Determine the [x, y] coordinate at the center of the cell enclosing the given text.  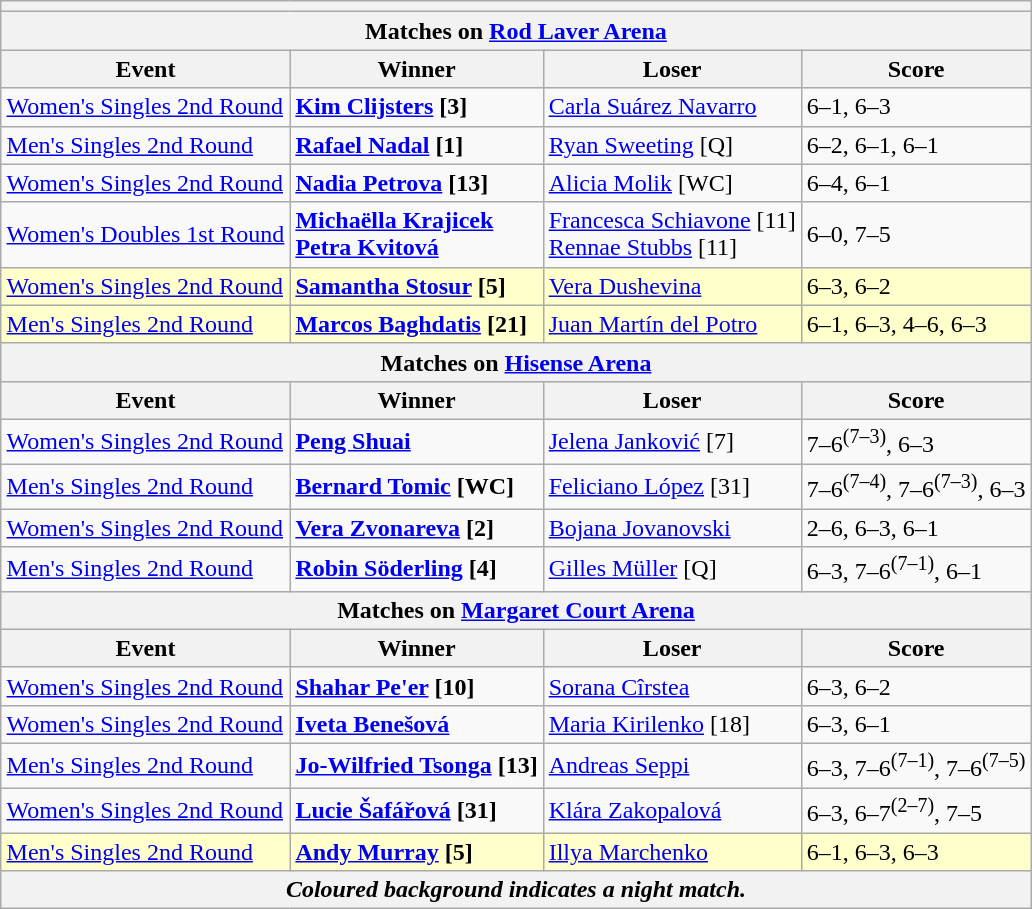
Kim Clijsters [3] [416, 107]
Sorana Cîrstea [672, 686]
Bernard Tomic [WC] [416, 486]
Alicia Molik [WC] [672, 183]
Shahar Pe'er [10] [416, 686]
Maria Kirilenko [18] [672, 724]
Vera Dushevina [672, 286]
Peng Shuai [416, 442]
Carla Suárez Navarro [672, 107]
Rafael Nadal [1] [416, 145]
Marcos Baghdatis [21] [416, 324]
Matches on Margaret Court Arena [516, 610]
7–6(7–4), 7–6(7–3), 6–3 [916, 486]
Coloured background indicates a night match. [516, 890]
Matches on Rod Laver Arena [516, 31]
Michaëlla Krajicek Petra Kvitová [416, 234]
7–6(7–3), 6–3 [916, 442]
Andreas Seppi [672, 766]
Nadia Petrova [13] [416, 183]
Matches on Hisense Arena [516, 362]
6–0, 7–5 [916, 234]
Ryan Sweeting [Q] [672, 145]
Robin Söderling [4] [416, 570]
6–2, 6–1, 6–1 [916, 145]
Lucie Šafářová [31] [416, 810]
Bojana Jovanovski [672, 528]
Juan Martín del Potro [672, 324]
6–4, 6–1 [916, 183]
Jelena Janković [7] [672, 442]
Iveta Benešová [416, 724]
Vera Zvonareva [2] [416, 528]
Women's Doubles 1st Round [146, 234]
6–1, 6–3, 6–3 [916, 852]
Francesca Schiavone [11] Rennae Stubbs [11] [672, 234]
Klára Zakopalová [672, 810]
6–3, 6–7(2–7), 7–5 [916, 810]
Samantha Stosur [5] [416, 286]
6–1, 6–3, 4–6, 6–3 [916, 324]
6–3, 6–1 [916, 724]
2–6, 6–3, 6–1 [916, 528]
6–3, 7–6(7–1), 7–6(7–5) [916, 766]
Illya Marchenko [672, 852]
Feliciano López [31] [672, 486]
Gilles Müller [Q] [672, 570]
Jo-Wilfried Tsonga [13] [416, 766]
6–1, 6–3 [916, 107]
Andy Murray [5] [416, 852]
6–3, 7–6(7–1), 6–1 [916, 570]
